Identify which cell holds the provided text, then report its (x, y) central coordinate. 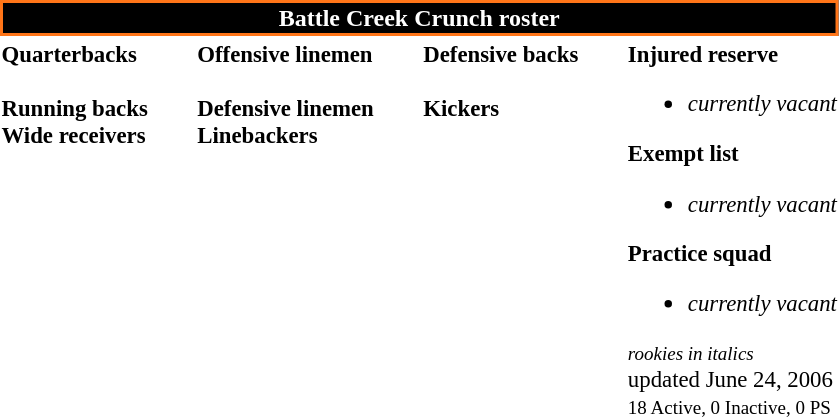
Battle Creek Crunch roster (419, 18)
